Scan for the cell matching the given text and deliver its (x, y) coordinate at center. 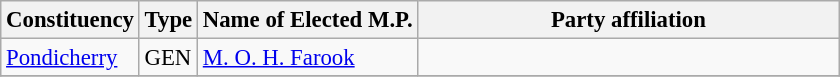
GEN (168, 58)
Type (168, 20)
Party affiliation (628, 20)
M. O. H. Farook (307, 58)
Name of Elected M.P. (307, 20)
Constituency (70, 20)
Pondicherry (70, 58)
